Pinpoint the cell where the given text exists, returning its (x, y) midpoint coordinate. 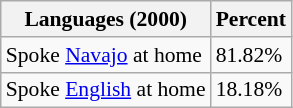
Percent (251, 19)
Spoke English at home (106, 90)
Languages (2000) (106, 19)
81.82% (251, 55)
Spoke Navajo at home (106, 55)
18.18% (251, 90)
